Return (X, Y) of the center of cell containing provided text 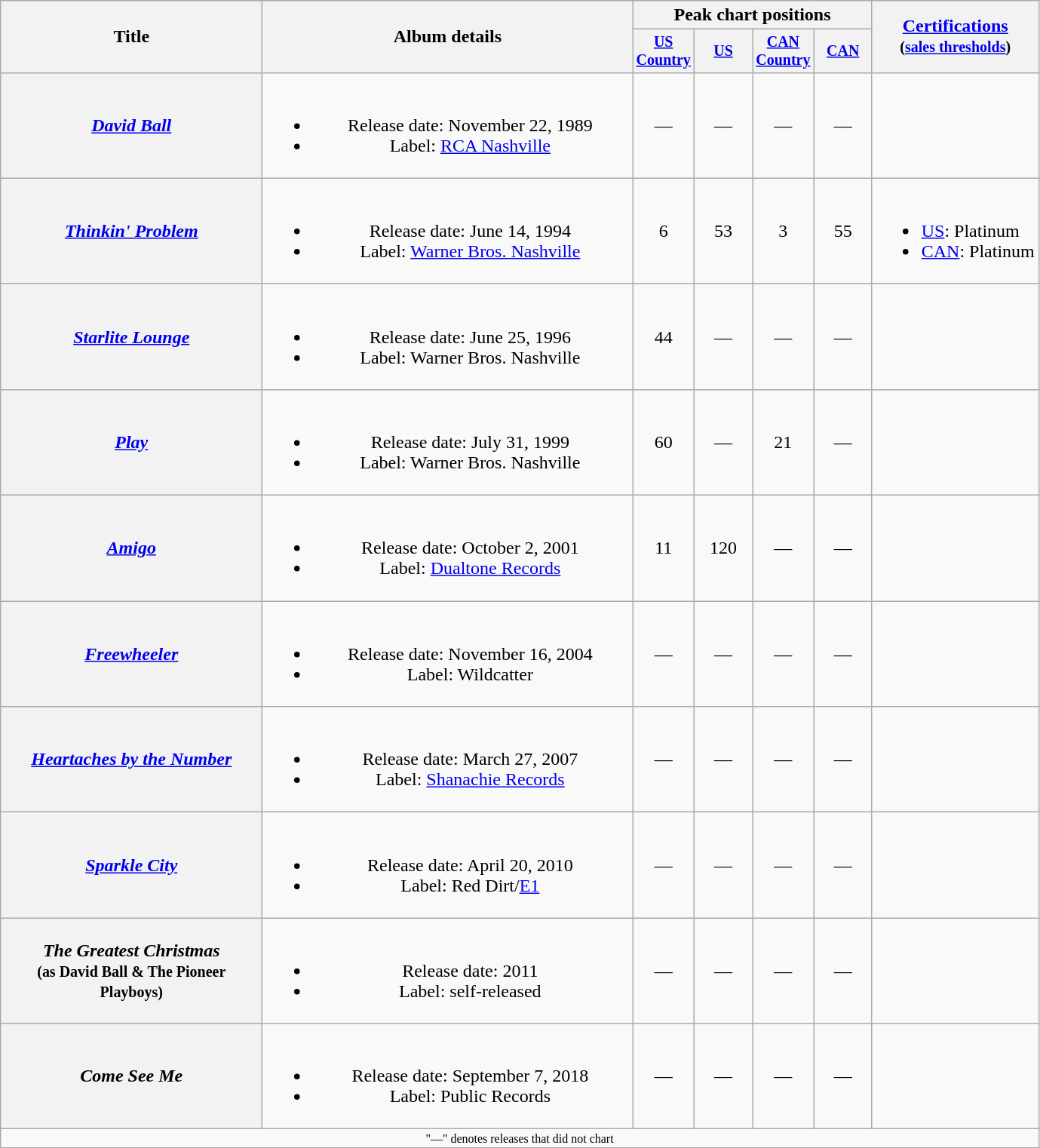
CAN Country (784, 51)
US: PlatinumCAN: Platinum (955, 231)
120 (724, 548)
US Country (664, 51)
Amigo (131, 548)
Certifications(sales thresholds) (955, 37)
David Ball (131, 125)
Sparkle City (131, 865)
Release date: June 14, 1994Label: Warner Bros. Nashville (448, 231)
Release date: September 7, 2018Label: Public Records (448, 1076)
60 (664, 442)
Come See Me (131, 1076)
55 (843, 231)
21 (784, 442)
Peak chart positions (753, 15)
Release date: April 20, 2010Label: Red Dirt/E1 (448, 865)
Release date: November 22, 1989Label: RCA Nashville (448, 125)
Album details (448, 37)
US (724, 51)
Starlite Lounge (131, 336)
Release date: 2011Label: self-released (448, 971)
The Greatest Christmas(as David Ball & The Pioneer Playboys) (131, 971)
6 (664, 231)
CAN (843, 51)
Freewheeler (131, 654)
3 (784, 231)
Release date: June 25, 1996Label: Warner Bros. Nashville (448, 336)
"—" denotes releases that did not chart (520, 1138)
Thinkin' Problem (131, 231)
Title (131, 37)
Release date: July 31, 1999Label: Warner Bros. Nashville (448, 442)
11 (664, 548)
Heartaches by the Number (131, 760)
Release date: March 27, 2007Label: Shanachie Records (448, 760)
Play (131, 442)
Release date: October 2, 2001Label: Dualtone Records (448, 548)
44 (664, 336)
53 (724, 231)
Release date: November 16, 2004Label: Wildcatter (448, 654)
